Return the [X, Y] coordinate for the center point of the cell that contains the specified text.  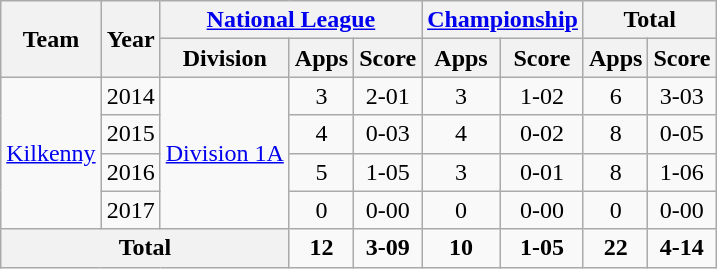
2014 [130, 96]
Year [130, 39]
2016 [130, 172]
0-01 [542, 172]
2017 [130, 210]
0-02 [542, 134]
0-05 [682, 134]
1-02 [542, 96]
3-09 [388, 248]
6 [615, 96]
12 [321, 248]
Team [51, 39]
National League [290, 20]
Division [224, 58]
Championship [503, 20]
2015 [130, 134]
22 [615, 248]
Kilkenny [51, 153]
10 [462, 248]
1-06 [682, 172]
2-01 [388, 96]
0-03 [388, 134]
Division 1A [224, 153]
5 [321, 172]
3-03 [682, 96]
4-14 [682, 248]
